Identify which cell holds the provided text, then report its [x, y] central coordinate. 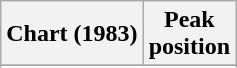
Chart (1983) [72, 34]
Peakposition [189, 34]
